From the cell containing the given text, extract its center point as [X, Y] coordinate. 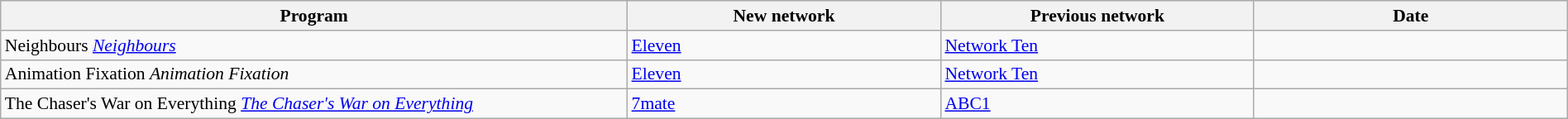
7mate [784, 104]
New network [784, 16]
Date [1411, 16]
Previous network [1097, 16]
Animation Fixation Animation Fixation [314, 74]
Neighbours Neighbours [314, 45]
ABC1 [1097, 104]
The Chaser's War on Everything The Chaser's War on Everything [314, 104]
Program [314, 16]
